Pinpoint the cell where the given text exists, returning its (X, Y) midpoint coordinate. 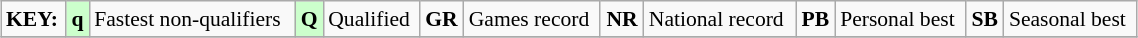
Seasonal best (1070, 19)
Fastest non-qualifiers (192, 19)
Q (309, 19)
q (78, 19)
KEY: (34, 19)
NR (622, 19)
SB (985, 19)
Games record (532, 19)
PB (816, 19)
Personal best (900, 19)
National record (720, 19)
Qualified (371, 19)
GR (442, 19)
